Extract the (X, Y) coordinate from the center of the cell holding the provided text.  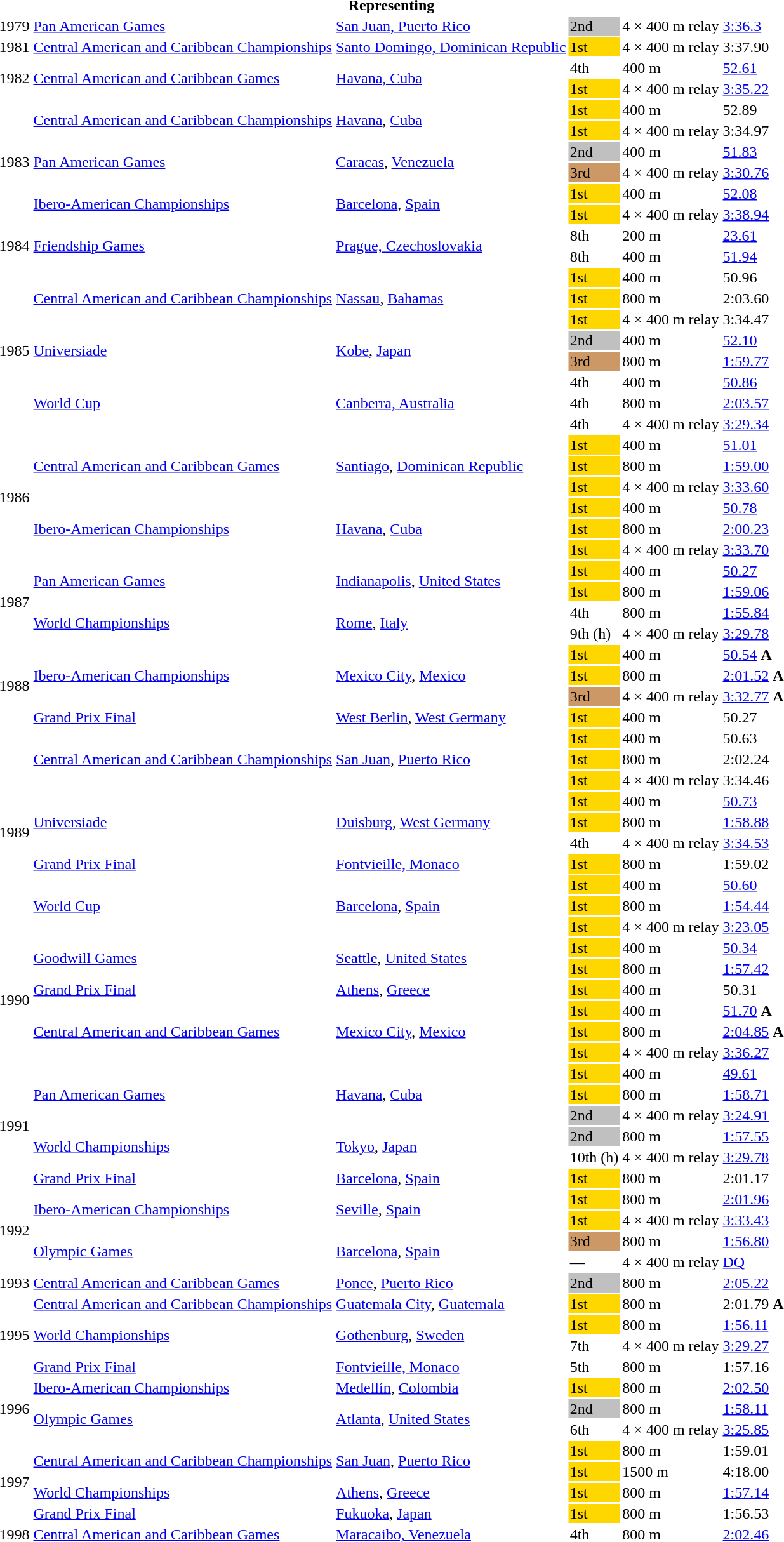
West Berlin, West Germany (451, 717)
200 m (670, 236)
Prague, Czechoslovakia (451, 246)
Santo Domingo, Dominican Republic (451, 47)
Guatemala City, Guatemala (451, 1304)
Fukuoka, Japan (451, 1513)
Ponce, Puerto Rico (451, 1283)
Seattle, United States (451, 959)
Goodwill Games (183, 959)
1500 m (670, 1472)
Friendship Games (183, 246)
Canberra, Australia (451, 403)
7th (594, 1346)
10th (h) (594, 1157)
Nassau, Bahamas (451, 298)
Seville, Spain (451, 1210)
Duisburg, West Germany (451, 822)
9th (h) (594, 634)
Medellín, Colombia (451, 1388)
5th (594, 1367)
Gothenburg, Sweden (451, 1336)
Kobe, Japan (451, 350)
Caracas, Venezuela (451, 163)
Atlanta, United States (451, 1419)
6th (594, 1430)
Tokyo, Japan (451, 1147)
— (594, 1262)
Rome, Italy (451, 623)
Santiago, Dominican Republic (451, 466)
Indianapolis, United States (451, 582)
